Extract the [X, Y] coordinate from the center of the cell holding the provided text.  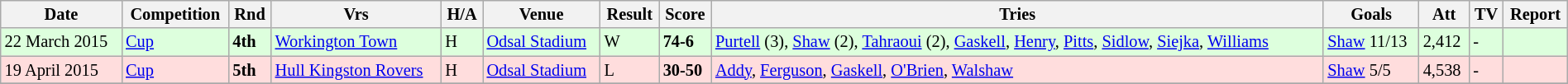
Hull Kingston Rovers [356, 70]
Report [1535, 14]
74-6 [685, 42]
Rnd [250, 14]
Date [61, 14]
Venue [542, 14]
4th [250, 42]
2,412 [1444, 42]
Vrs [356, 14]
Workington Town [356, 42]
Shaw 11/13 [1371, 42]
5th [250, 70]
TV [1485, 14]
Tries [1017, 14]
H/A [461, 14]
Addy, Ferguson, Gaskell, O'Brien, Walshaw [1017, 70]
19 April 2015 [61, 70]
30-50 [685, 70]
Att [1444, 14]
W [630, 42]
L [630, 70]
Score [685, 14]
Result [630, 14]
Competition [175, 14]
Shaw 5/5 [1371, 70]
Goals [1371, 14]
Purtell (3), Shaw (2), Tahraoui (2), Gaskell, Henry, Pitts, Sidlow, Siejka, Williams [1017, 42]
22 March 2015 [61, 42]
4,538 [1444, 70]
